Pinpoint the cell where the given text exists, returning its (x, y) midpoint coordinate. 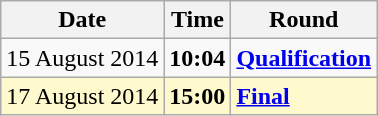
Round (304, 20)
17 August 2014 (82, 96)
10:04 (198, 58)
Time (198, 20)
15:00 (198, 96)
Date (82, 20)
Final (304, 96)
15 August 2014 (82, 58)
Qualification (304, 58)
